Return [X, Y] of the center of cell containing provided text 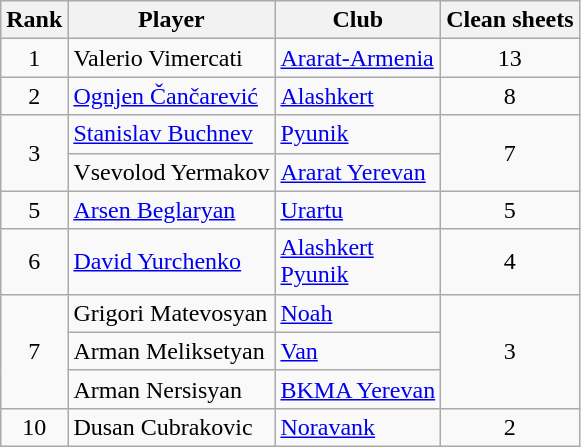
Dusan Cubrakovic [172, 427]
Grigori Matevosyan [172, 313]
Stanislav Buchnev [172, 134]
Noah [358, 313]
Club [358, 20]
Ognjen Čančarević [172, 96]
Ararat-Armenia [358, 58]
Ararat Yerevan [358, 172]
Urartu [358, 210]
4 [510, 262]
Arman Meliksetyan [172, 351]
Rank [34, 20]
Valerio Vimercati [172, 58]
Arman Nersisyan [172, 389]
David Yurchenko [172, 262]
Vsevolod Yermakov [172, 172]
Clean sheets [510, 20]
BKMA Yerevan [358, 389]
Van [358, 351]
Arsen Beglaryan [172, 210]
13 [510, 58]
1 [34, 58]
Pyunik [358, 134]
Noravank [358, 427]
Alashkert [358, 96]
8 [510, 96]
10 [34, 427]
AlashkertPyunik [358, 262]
6 [34, 262]
Player [172, 20]
